Provide the (X, Y) coordinate of the cell's center where the given text is located.  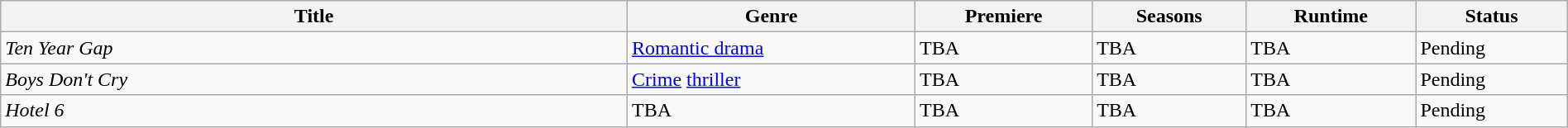
Title (314, 17)
Boys Don't Cry (314, 79)
Ten Year Gap (314, 48)
Romantic drama (772, 48)
Status (1492, 17)
Hotel 6 (314, 111)
Genre (772, 17)
Seasons (1169, 17)
Crime thriller (772, 79)
Premiere (1004, 17)
Runtime (1331, 17)
